Output the [X, Y] coordinate of the center of the cell containing the given text.  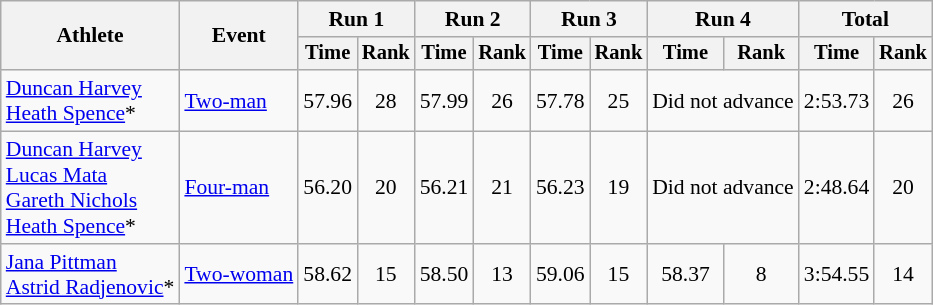
2:48.64 [836, 188]
Two-man [238, 100]
Event [238, 36]
59.06 [560, 274]
56.23 [560, 188]
56.21 [444, 188]
2:53.73 [836, 100]
56.20 [328, 188]
28 [386, 100]
58.62 [328, 274]
Two-woman [238, 274]
Run 1 [356, 19]
Jana PittmanAstrid Radjenovic* [90, 274]
Total [866, 19]
13 [502, 274]
58.50 [444, 274]
Athlete [90, 36]
57.96 [328, 100]
3:54.55 [836, 274]
8 [762, 274]
21 [502, 188]
Run 4 [723, 19]
19 [619, 188]
Duncan HarveyLucas MataGareth NicholsHeath Spence* [90, 188]
Duncan HarveyHeath Spence* [90, 100]
Four-man [238, 188]
58.37 [686, 274]
Run 3 [589, 19]
25 [619, 100]
57.99 [444, 100]
57.78 [560, 100]
Run 2 [473, 19]
14 [903, 274]
